Return [X, Y] of the center of cell containing provided text 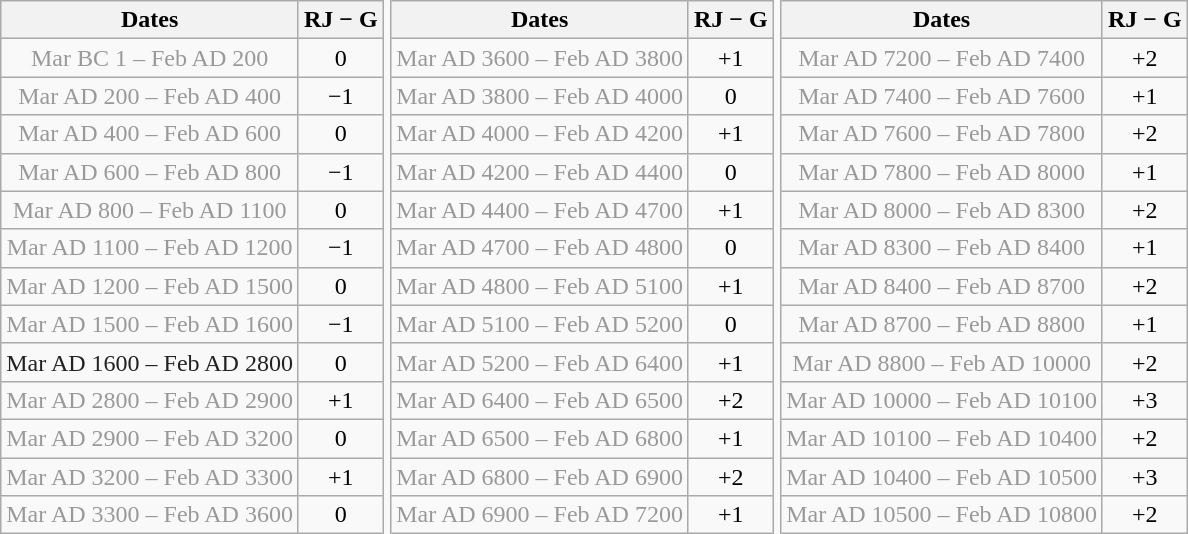
Mar AD 8800 – Feb AD 10000 [942, 362]
Mar AD 10500 – Feb AD 10800 [942, 515]
Mar AD 4800 – Feb AD 5100 [540, 286]
Mar AD 5100 – Feb AD 5200 [540, 324]
Mar AD 4700 – Feb AD 4800 [540, 248]
Mar AD 3600 – Feb AD 3800 [540, 58]
Mar AD 10000 – Feb AD 10100 [942, 400]
Mar AD 8300 – Feb AD 8400 [942, 248]
Mar AD 600 – Feb AD 800 [150, 172]
Mar AD 10100 – Feb AD 10400 [942, 438]
Mar AD 6500 – Feb AD 6800 [540, 438]
Mar AD 800 – Feb AD 1100 [150, 210]
Mar AD 4000 – Feb AD 4200 [540, 134]
Mar AD 8000 – Feb AD 8300 [942, 210]
Mar AD 1100 – Feb AD 1200 [150, 248]
Mar AD 7600 – Feb AD 7800 [942, 134]
Mar AD 3200 – Feb AD 3300 [150, 477]
Mar AD 7800 – Feb AD 8000 [942, 172]
Mar AD 10400 – Feb AD 10500 [942, 477]
Mar BC 1 – Feb AD 200 [150, 58]
Mar AD 8400 – Feb AD 8700 [942, 286]
Mar AD 1200 – Feb AD 1500 [150, 286]
Mar AD 3300 – Feb AD 3600 [150, 515]
Mar AD 7400 – Feb AD 7600 [942, 96]
Mar AD 400 – Feb AD 600 [150, 134]
Mar AD 5200 – Feb AD 6400 [540, 362]
Mar AD 1500 – Feb AD 1600 [150, 324]
Mar AD 7200 – Feb AD 7400 [942, 58]
Mar AD 200 – Feb AD 400 [150, 96]
Mar AD 3800 – Feb AD 4000 [540, 96]
Mar AD 6900 – Feb AD 7200 [540, 515]
Mar AD 6400 – Feb AD 6500 [540, 400]
Mar AD 2900 – Feb AD 3200 [150, 438]
Mar AD 6800 – Feb AD 6900 [540, 477]
Mar AD 4400 – Feb AD 4700 [540, 210]
Mar AD 2800 – Feb AD 2900 [150, 400]
Mar AD 1600 – Feb AD 2800 [150, 362]
Mar AD 8700 – Feb AD 8800 [942, 324]
Mar AD 4200 – Feb AD 4400 [540, 172]
